Pinpoint the cell where the given text exists, returning its (X, Y) midpoint coordinate. 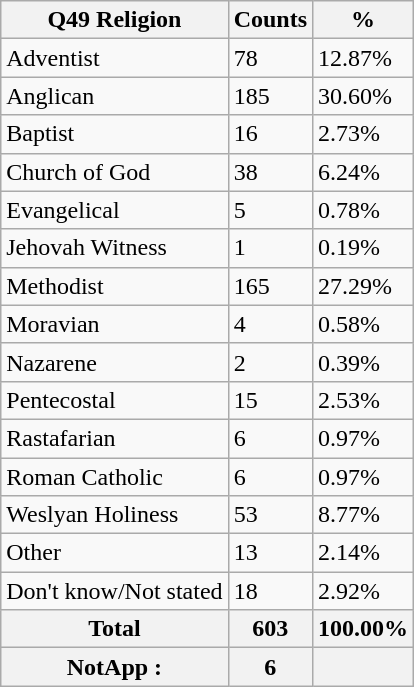
15 (270, 400)
16 (270, 134)
13 (270, 553)
Evangelical (114, 210)
6.24% (364, 172)
53 (270, 515)
Counts (270, 20)
Don't know/Not stated (114, 591)
NotApp : (114, 667)
0.58% (364, 324)
2.92% (364, 591)
8.77% (364, 515)
165 (270, 286)
1 (270, 248)
27.29% (364, 286)
Methodist (114, 286)
Church of God (114, 172)
Weslyan Holiness (114, 515)
30.60% (364, 96)
2 (270, 362)
5 (270, 210)
Nazarene (114, 362)
Baptist (114, 134)
Anglican (114, 96)
Jehovah Witness (114, 248)
2.14% (364, 553)
Rastafarian (114, 438)
18 (270, 591)
Roman Catholic (114, 477)
Pentecostal (114, 400)
Adventist (114, 58)
2.53% (364, 400)
12.87% (364, 58)
Q49 Religion (114, 20)
38 (270, 172)
0.78% (364, 210)
0.39% (364, 362)
78 (270, 58)
Other (114, 553)
603 (270, 629)
2.73% (364, 134)
Moravian (114, 324)
0.19% (364, 248)
Total (114, 629)
4 (270, 324)
% (364, 20)
100.00% (364, 629)
185 (270, 96)
